For the text-containing cell, return its midpoint in (X, Y) coordinate format. 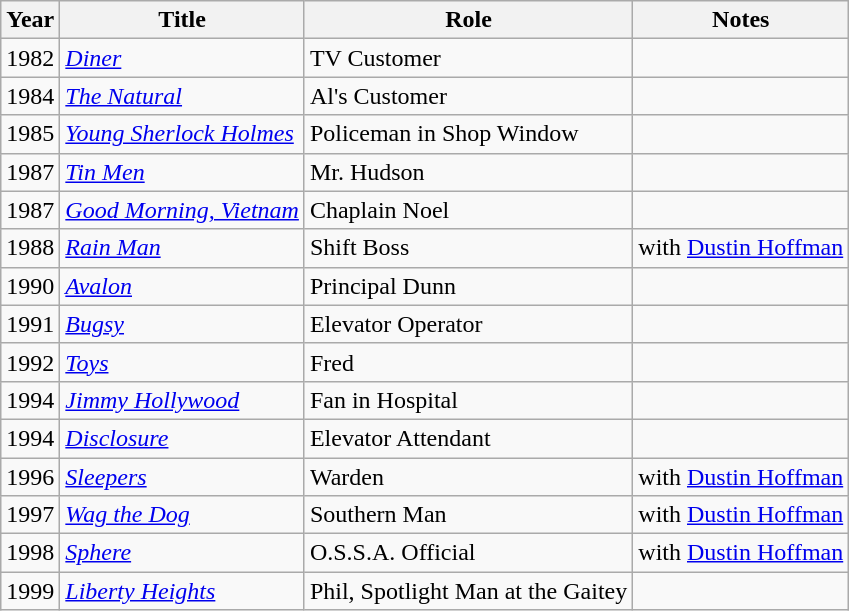
1990 (30, 286)
Year (30, 20)
Title (182, 20)
1996 (30, 477)
Wag the Dog (182, 515)
Warden (468, 477)
Role (468, 20)
Sleepers (182, 477)
Rain Man (182, 248)
Jimmy Hollywood (182, 400)
Toys (182, 362)
TV Customer (468, 58)
Phil, Spotlight Man at the Gaitey (468, 591)
Notes (741, 20)
Mr. Hudson (468, 172)
1999 (30, 591)
The Natural (182, 96)
1985 (30, 134)
Principal Dunn (468, 286)
Policeman in Shop Window (468, 134)
1998 (30, 553)
Elevator Operator (468, 324)
Chaplain Noel (468, 210)
1982 (30, 58)
Sphere (182, 553)
1992 (30, 362)
O.S.S.A. Official (468, 553)
Fan in Hospital (468, 400)
Good Morning, Vietnam (182, 210)
Southern Man (468, 515)
Diner (182, 58)
Al's Customer (468, 96)
Elevator Attendant (468, 438)
Disclosure (182, 438)
1988 (30, 248)
1997 (30, 515)
1984 (30, 96)
Bugsy (182, 324)
Fred (468, 362)
Young Sherlock Holmes (182, 134)
1991 (30, 324)
Avalon (182, 286)
Tin Men (182, 172)
Shift Boss (468, 248)
Liberty Heights (182, 591)
